Capture the cell that displays the provided text and extract its [X, Y] central coordinate. 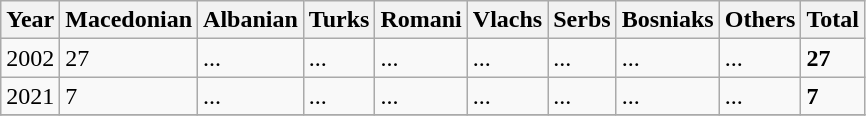
Others [760, 20]
Total [833, 20]
Year [30, 20]
2002 [30, 58]
Romani [421, 20]
Albanian [251, 20]
2021 [30, 96]
Bosniaks [668, 20]
Turks [339, 20]
Vlachs [507, 20]
Serbs [582, 20]
Macedonian [129, 20]
